Output the [X, Y] coordinate of the center of the cell containing the given text.  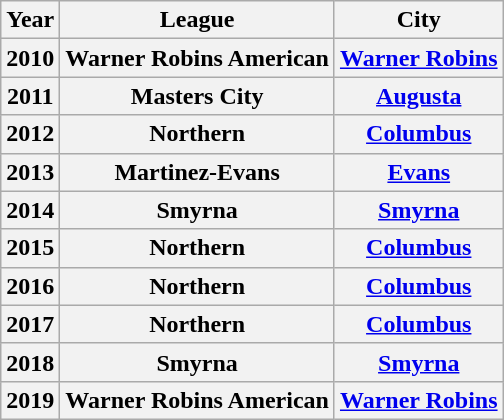
2019 [30, 400]
Year [30, 20]
2010 [30, 58]
2011 [30, 96]
2016 [30, 286]
Masters City [198, 96]
Evans [418, 172]
2012 [30, 134]
League [198, 20]
2018 [30, 362]
2014 [30, 210]
City [418, 20]
Martinez-Evans [198, 172]
2015 [30, 248]
Augusta [418, 96]
2013 [30, 172]
2017 [30, 324]
